Locate the cell with the specified text and output its (x, y) center coordinate. 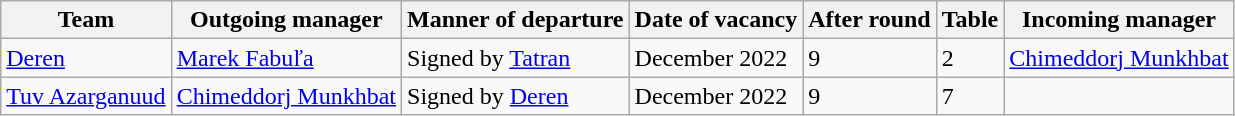
Manner of departure (516, 20)
Outgoing manager (286, 20)
7 (970, 96)
Signed by Tatran (516, 58)
Date of vacancy (716, 20)
Incoming manager (1119, 20)
Team (86, 20)
2 (970, 58)
Marek Fabuľa (286, 58)
Deren (86, 58)
Signed by Deren (516, 96)
After round (870, 20)
Tuv Azarganuud (86, 96)
Table (970, 20)
